Identify which cell holds the provided text, then report its (X, Y) central coordinate. 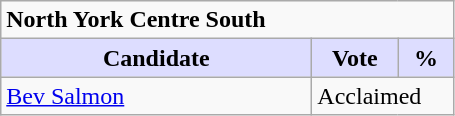
North York Centre South (228, 20)
% (426, 58)
Candidate (156, 58)
Acclaimed (383, 96)
Bev Salmon (156, 96)
Vote (355, 58)
